Find where the given text appears and provide that cell's center as (X, Y) coordinate. 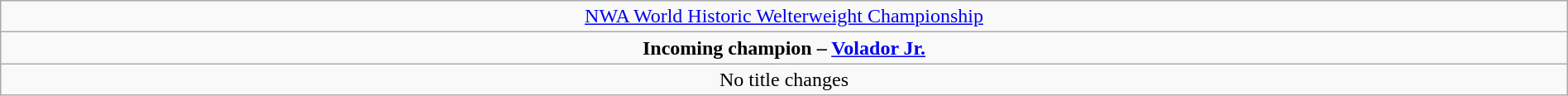
NWA World Historic Welterweight Championship (784, 17)
Incoming champion – Volador Jr. (784, 48)
No title changes (784, 79)
